For the text-containing cell, return its midpoint in (X, Y) coordinate format. 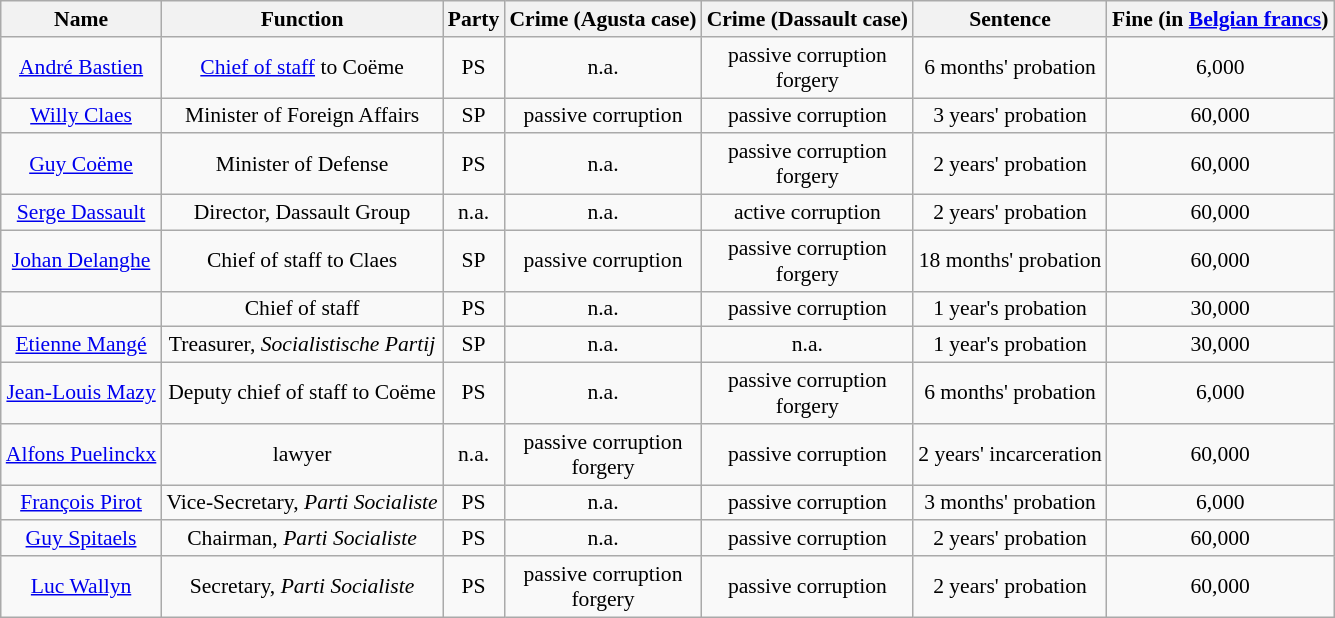
Johan Delanghe (82, 260)
Secretary, Parti Socialiste (302, 586)
Alfons Puelinckx (82, 454)
André Bastien (82, 68)
Chief of staff to Claes (302, 260)
Treasurer, Socialistische Partij (302, 345)
Function (302, 19)
Minister of Foreign Affairs (302, 116)
Vice-Secretary, Parti Socialiste (302, 503)
Chief of staff (302, 309)
Fine (in Belgian francs) (1220, 19)
3 months' probation (1010, 503)
2 years' incarceration (1010, 454)
François Pirot (82, 503)
Chairman, Parti Socialiste (302, 539)
Serge Dassault (82, 213)
Crime (Dassault case) (808, 19)
Director, Dassault Group (302, 213)
Chief of staff to Coëme (302, 68)
Minister of Defense (302, 164)
Etienne Mangé (82, 345)
Luc Wallyn (82, 586)
Jean-Louis Mazy (82, 394)
active corruption (808, 213)
18 months' probation (1010, 260)
Crime (Agusta case) (602, 19)
Guy Spitaels (82, 539)
Guy Coëme (82, 164)
3 years' probation (1010, 116)
Deputy chief of staff to Coëme (302, 394)
Party (474, 19)
Willy Claes (82, 116)
Name (82, 19)
Sentence (1010, 19)
lawyer (302, 454)
